Provide the [X, Y] coordinate of the cell's center where the given text is located.  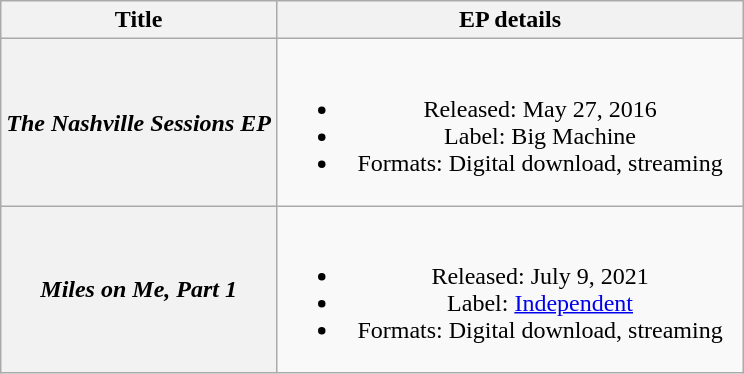
Released: July 9, 2021Label: IndependentFormats: Digital download, streaming [510, 290]
Miles on Me, Part 1 [139, 290]
Title [139, 20]
The Nashville Sessions EP [139, 122]
Released: May 27, 2016Label: Big MachineFormats: Digital download, streaming [510, 122]
EP details [510, 20]
